Detect which cell encompasses the target text, then output its (X, Y) center coordinate. 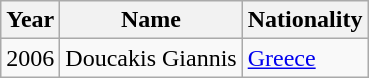
Nationality (305, 20)
Name (151, 20)
Greece (305, 58)
2006 (30, 58)
Year (30, 20)
Doucakis Giannis (151, 58)
